Search for the cell housing the specified text and yield its [x, y] center coordinate. 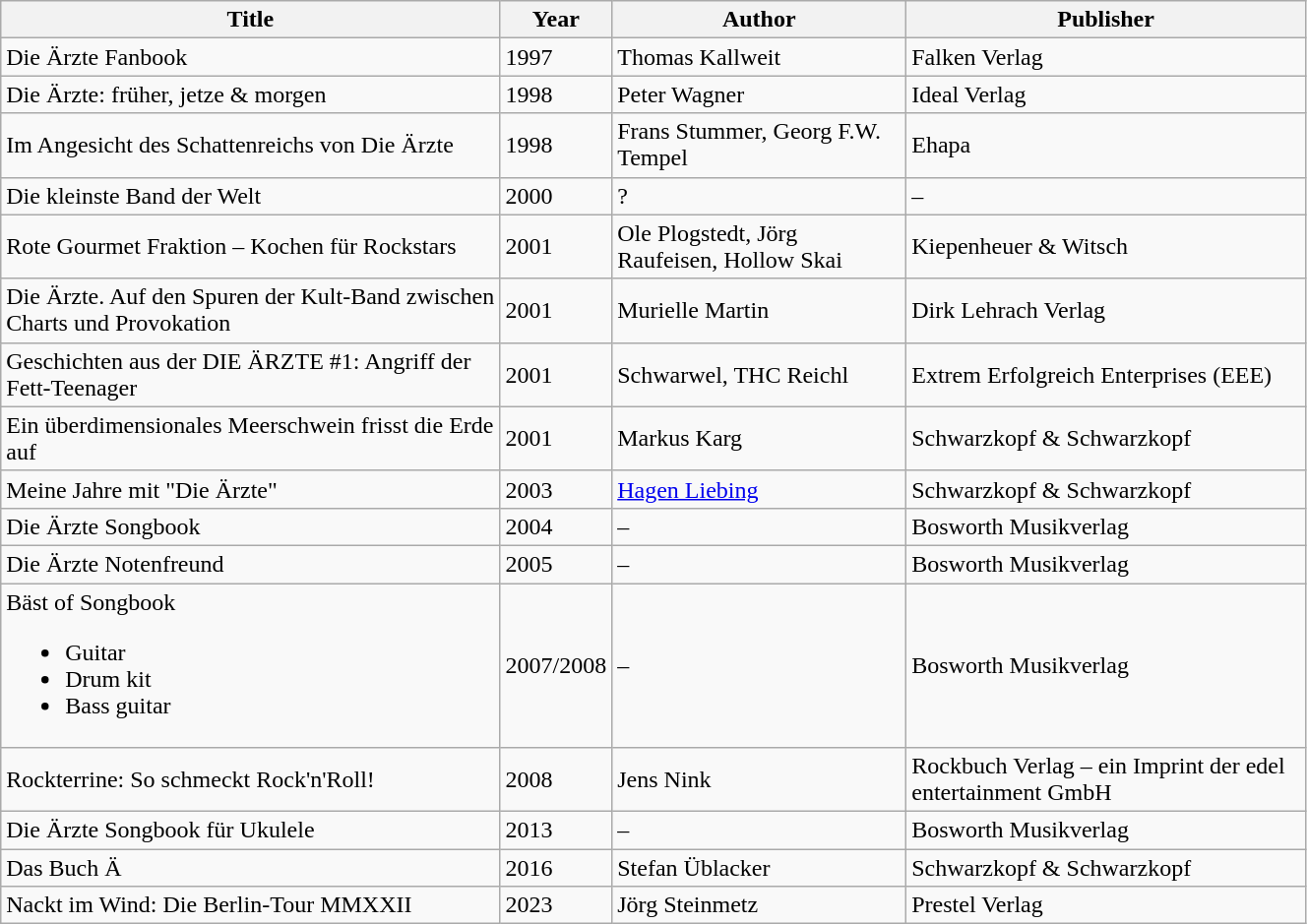
2007/2008 [556, 665]
Nackt im Wind: Die Berlin-Tour MMXXII [250, 905]
Rockterrine: So schmeckt Rock'n'Roll! [250, 779]
Meine Jahre mit "Die Ärzte" [250, 489]
Rote Gourmet Fraktion – Kochen für Rockstars [250, 246]
2003 [556, 489]
2008 [556, 779]
Das Buch Ä [250, 868]
Im Angesicht des Schattenreichs von Die Ärzte [250, 146]
Die Ärzte Songbook [250, 526]
Peter Wagner [760, 94]
2004 [556, 526]
Die Ärzte Fanbook [250, 57]
Ole Plogstedt, Jörg Raufeisen, Hollow Skai [760, 246]
Die Ärzte Notenfreund [250, 564]
Jens Nink [760, 779]
Ehapa [1106, 146]
Die Ärzte: früher, jetze & morgen [250, 94]
2005 [556, 564]
Kiepenheuer & Witsch [1106, 246]
2023 [556, 905]
Author [760, 20]
Bäst of SongbookGuitarDrum kitBass guitar [250, 665]
Ideal Verlag [1106, 94]
Dirk Lehrach Verlag [1106, 311]
Markus Karg [760, 439]
Ein überdimensionales Meerschwein frisst die Erde auf [250, 439]
Year [556, 20]
Rockbuch Verlag – ein Imprint der edel entertainment GmbH [1106, 779]
Geschichten aus der DIE ÄRZTE #1: Angriff der Fett-Teenager [250, 374]
Thomas Kallweit [760, 57]
Die Ärzte Songbook für Ukulele [250, 831]
2016 [556, 868]
Extrem Erfolgreich Enterprises (EEE) [1106, 374]
Schwarwel, THC Reichl [760, 374]
? [760, 196]
Die Ärzte. Auf den Spuren der Kult-Band zwischen Charts und Provokation [250, 311]
Title [250, 20]
Jörg Steinmetz [760, 905]
Prestel Verlag [1106, 905]
Frans Stummer, Georg F.W. Tempel [760, 146]
2000 [556, 196]
1997 [556, 57]
Falken Verlag [1106, 57]
Hagen Liebing [760, 489]
Stefan Üblacker [760, 868]
Die kleinste Band der Welt [250, 196]
2013 [556, 831]
Publisher [1106, 20]
Murielle Martin [760, 311]
